Capture the cell that displays the provided text and extract its (x, y) central coordinate. 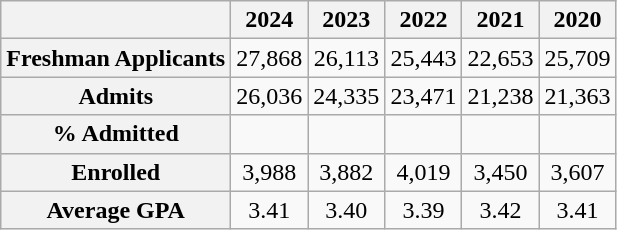
2024 (270, 20)
26,036 (270, 96)
2023 (346, 20)
Freshman Applicants (116, 58)
Average GPA (116, 210)
25,443 (424, 58)
4,019 (424, 172)
25,709 (578, 58)
23,471 (424, 96)
21,238 (500, 96)
3,607 (578, 172)
21,363 (578, 96)
3,450 (500, 172)
24,335 (346, 96)
22,653 (500, 58)
3.42 (500, 210)
Enrolled (116, 172)
2022 (424, 20)
2021 (500, 20)
2020 (578, 20)
% Admitted (116, 134)
3.39 (424, 210)
26,113 (346, 58)
3,882 (346, 172)
27,868 (270, 58)
3,988 (270, 172)
3.40 (346, 210)
Admits (116, 96)
